Capture the cell that displays the provided text and extract its [x, y] central coordinate. 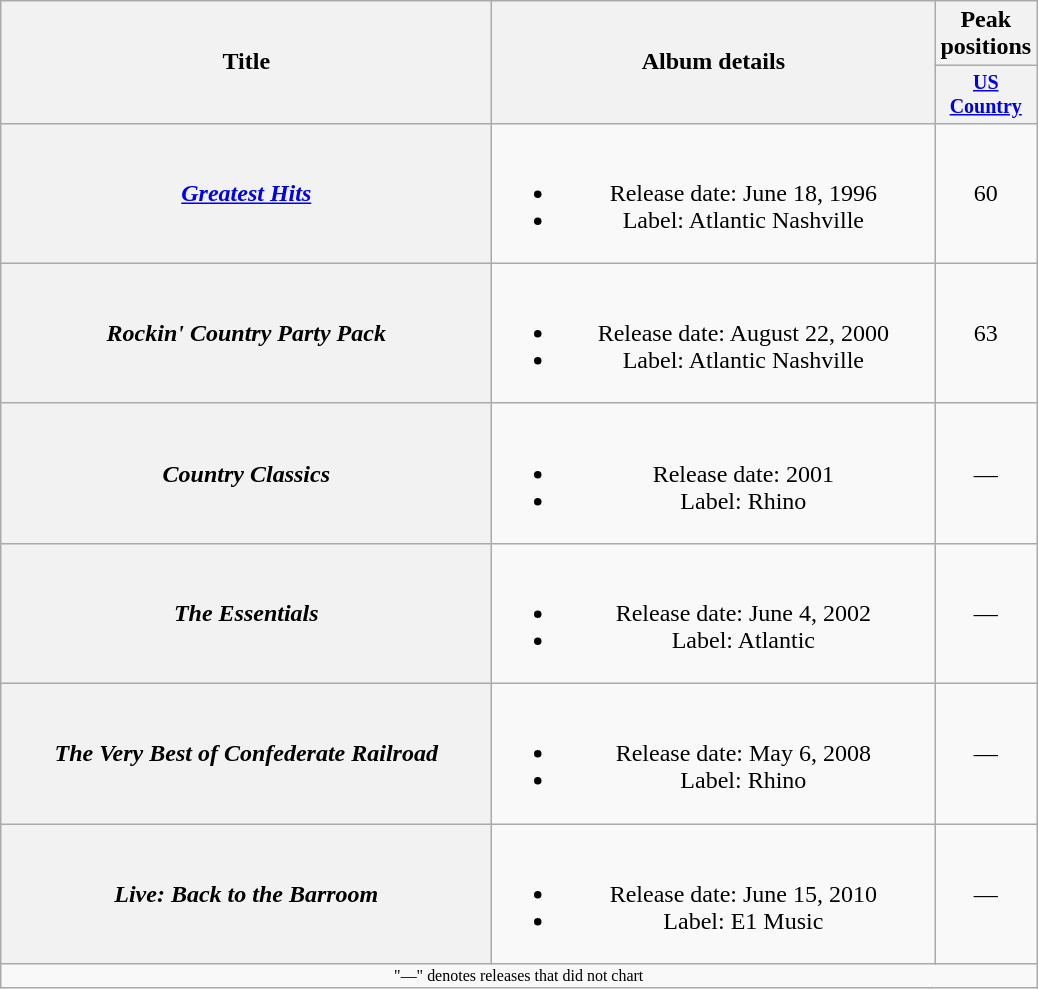
Greatest Hits [246, 193]
Release date: June 4, 2002Label: Atlantic [714, 613]
63 [986, 333]
Country Classics [246, 473]
Release date: May 6, 2008Label: Rhino [714, 754]
Release date: 2001Label: Rhino [714, 473]
The Very Best of Confederate Railroad [246, 754]
US Country [986, 94]
Live: Back to the Barroom [246, 894]
"—" denotes releases that did not chart [519, 976]
Release date: June 18, 1996Label: Atlantic Nashville [714, 193]
Release date: August 22, 2000Label: Atlantic Nashville [714, 333]
Title [246, 62]
Peak positions [986, 34]
Album details [714, 62]
Rockin' Country Party Pack [246, 333]
60 [986, 193]
The Essentials [246, 613]
Release date: June 15, 2010Label: E1 Music [714, 894]
